From the cell containing the given text, extract its center point as (X, Y) coordinate. 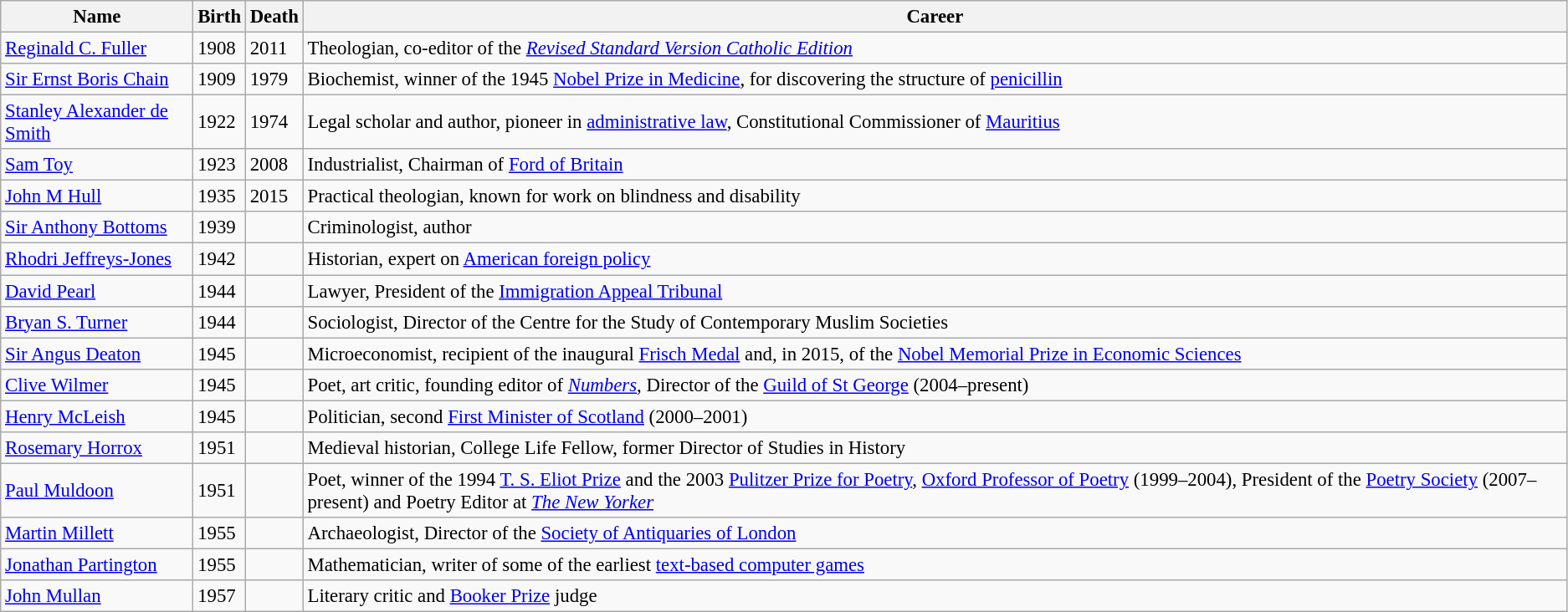
1909 (219, 79)
Literary critic and Booker Prize judge (935, 596)
1923 (219, 165)
Politician, second First Minister of Scotland (2000–2001) (935, 416)
1979 (274, 79)
Rhodri Jeffreys-Jones (97, 259)
Death (274, 17)
Historian, expert on American foreign policy (935, 259)
John M Hull (97, 196)
Jonathan Partington (97, 564)
Rosemary Horrox (97, 448)
Henry McLeish (97, 416)
Bryan S. Turner (97, 322)
Legal scholar and author, pioneer in administrative law, Constitutional Commissioner of Mauritius (935, 122)
Birth (219, 17)
Sir Angus Deaton (97, 354)
Sam Toy (97, 165)
1908 (219, 48)
John Mullan (97, 596)
Microeconomist, recipient of the inaugural Frisch Medal and, in 2015, of the Nobel Memorial Prize in Economic Sciences (935, 354)
1935 (219, 196)
Martin Millett (97, 533)
Reginald C. Fuller (97, 48)
2008 (274, 165)
Criminologist, author (935, 228)
Paul Muldoon (97, 490)
Lawyer, President of the Immigration Appeal Tribunal (935, 291)
2015 (274, 196)
Sir Ernst Boris Chain (97, 79)
1942 (219, 259)
1974 (274, 122)
Medieval historian, College Life Fellow, former Director of Studies in History (935, 448)
Biochemist, winner of the 1945 Nobel Prize in Medicine, for discovering the structure of penicillin (935, 79)
Stanley Alexander de Smith (97, 122)
Mathematician, writer of some of the earliest text-based computer games (935, 564)
Practical theologian, known for work on blindness and disability (935, 196)
Name (97, 17)
Clive Wilmer (97, 385)
1957 (219, 596)
1939 (219, 228)
Sir Anthony Bottoms (97, 228)
Sociologist, Director of the Centre for the Study of Contemporary Muslim Societies (935, 322)
Archaeologist, Director of the Society of Antiquaries of London (935, 533)
Poet, art critic, founding editor of Numbers, Director of the Guild of St George (2004–present) (935, 385)
Industrialist, Chairman of Ford of Britain (935, 165)
Career (935, 17)
Theologian, co-editor of the Revised Standard Version Catholic Edition (935, 48)
1922 (219, 122)
David Pearl (97, 291)
2011 (274, 48)
